Scan for the cell matching the given text and deliver its [x, y] coordinate at center. 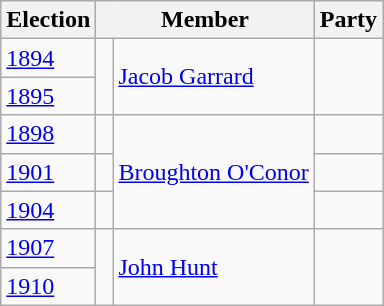
1894 [48, 58]
1901 [48, 172]
1904 [48, 210]
John Hunt [214, 267]
Broughton O'Conor [214, 172]
1907 [48, 248]
Jacob Garrard [214, 77]
Member [205, 20]
Election [48, 20]
1898 [48, 134]
1895 [48, 96]
1910 [48, 286]
Party [348, 20]
